Find where the given text appears and provide that cell's center as (x, y) coordinate. 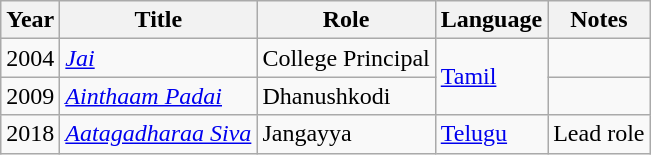
Language (491, 20)
Jai (158, 58)
Aatagadharaa Siva (158, 134)
Ainthaam Padai (158, 96)
Title (158, 20)
Role (346, 20)
Lead role (599, 134)
College Principal (346, 58)
2004 (30, 58)
Telugu (491, 134)
Dhanushkodi (346, 96)
Notes (599, 20)
Jangayya (346, 134)
Tamil (491, 77)
Year (30, 20)
2018 (30, 134)
2009 (30, 96)
